Extract the (x, y) coordinate from the center of the cell holding the provided text.  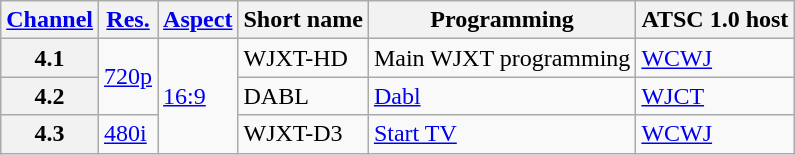
ATSC 1.0 host (715, 20)
4.2 (50, 96)
Main WJXT programming (502, 58)
Dabl (502, 96)
480i (128, 134)
Short name (303, 20)
Programming (502, 20)
16:9 (198, 96)
720p (128, 77)
Res. (128, 20)
Start TV (502, 134)
DABL (303, 96)
4.1 (50, 58)
WJCT (715, 96)
Aspect (198, 20)
WJXT-D3 (303, 134)
4.3 (50, 134)
WJXT-HD (303, 58)
Channel (50, 20)
